From the cell containing the given text, extract its center point as [x, y] coordinate. 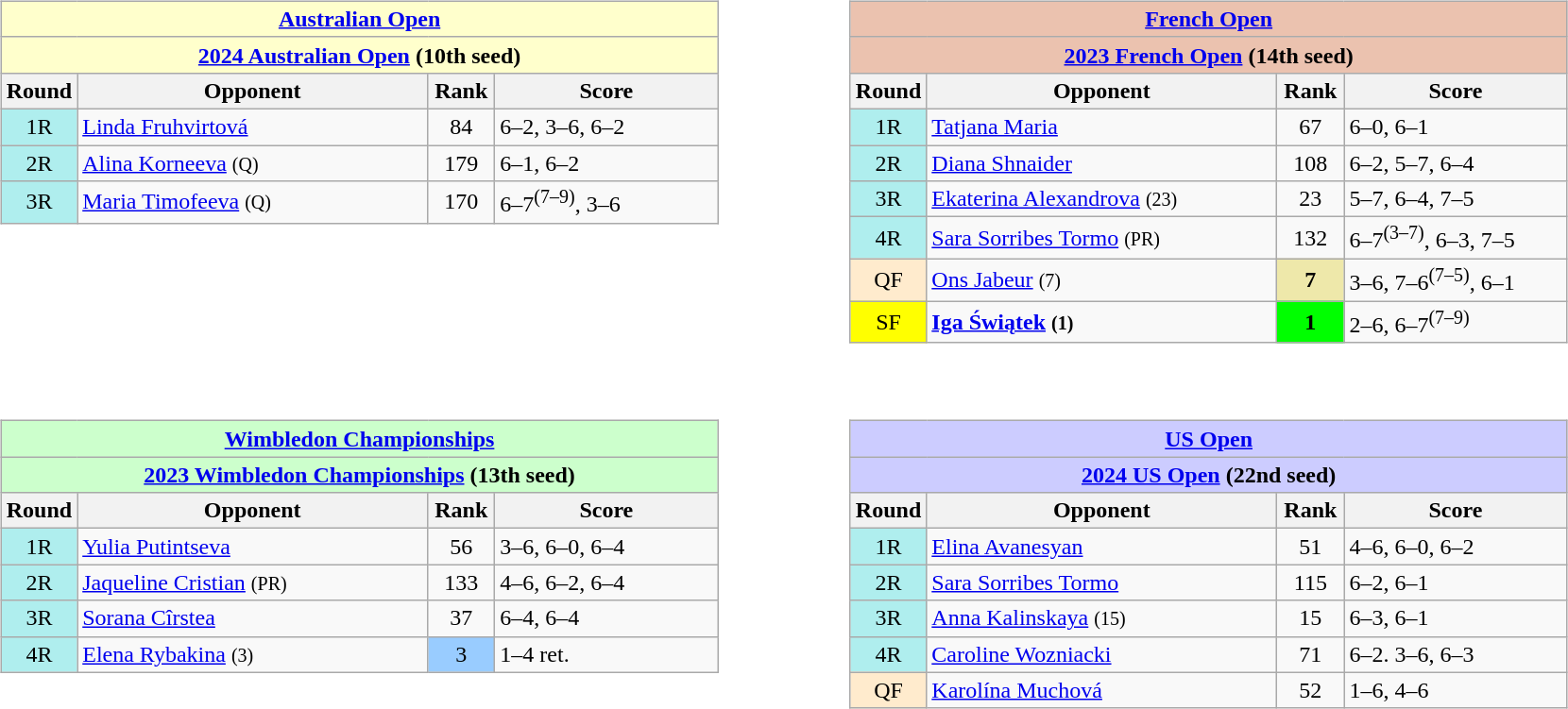
2–6, 6–7(7–9) [1456, 323]
Sara Sorribes Tormo [1101, 582]
3–6, 7–6(7–5), 6–1 [1456, 279]
Elina Avanesyan [1101, 547]
71 [1311, 654]
Australian Open [359, 19]
3–6, 6–0, 6–4 [606, 547]
Alina Korneeva (Q) [253, 163]
179 [461, 163]
Diana Shnaider [1101, 163]
52 [1311, 690]
7 [1311, 279]
56 [461, 547]
84 [461, 127]
6–2, 3–6, 6–2 [606, 127]
133 [461, 582]
6–7(7–9), 3–6 [606, 202]
SF [888, 323]
2024 US Open (22nd seed) [1209, 475]
1–4 ret. [606, 654]
2024 Australian Open (10th seed) [359, 55]
US Open [1209, 439]
4–6, 6–2, 6–4 [606, 582]
15 [1311, 618]
2023 French Open (14th seed) [1209, 55]
6–0, 6–1 [1456, 127]
5–7, 6–4, 7–5 [1456, 199]
Wimbledon Championships [359, 439]
6–1, 6–2 [606, 163]
Caroline Wozniacki [1101, 654]
Sara Sorribes Tormo (PR) [1101, 238]
Jaqueline Cristian (PR) [253, 582]
132 [1311, 238]
67 [1311, 127]
French Open [1209, 19]
Iga Świątek (1) [1101, 323]
108 [1311, 163]
Maria Timofeeva (Q) [253, 202]
1 [1311, 323]
6–2, 5–7, 6–4 [1456, 163]
Yulia Putintseva [253, 547]
3 [461, 654]
6–2, 6–1 [1456, 582]
Linda Fruhvirtová [253, 127]
Ekaterina Alexandrova (23) [1101, 199]
6–2. 3–6, 6–3 [1456, 654]
Sorana Cîrstea [253, 618]
23 [1311, 199]
Elena Rybakina (3) [253, 654]
6–7(3–7), 6–3, 7–5 [1456, 238]
4–6, 6–0, 6–2 [1456, 547]
Anna Kalinskaya (15) [1101, 618]
170 [461, 202]
51 [1311, 547]
6–4, 6–4 [606, 618]
115 [1311, 582]
Karolína Muchová [1101, 690]
6–3, 6–1 [1456, 618]
2023 Wimbledon Championships (13th seed) [359, 475]
37 [461, 618]
Ons Jabeur (7) [1101, 279]
1–6, 4–6 [1456, 690]
Tatjana Maria [1101, 127]
